Determine the (X, Y) coordinate at the center of the cell enclosing the given text.  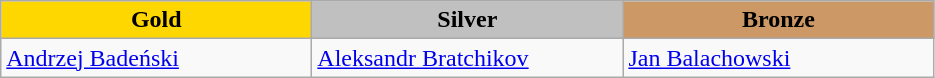
Gold (156, 20)
Silver (468, 20)
Aleksandr Bratchikov (468, 58)
Jan Balachowski (778, 58)
Bronze (778, 20)
Andrzej Badeński (156, 58)
